Locate the cell with the specified text and output its (x, y) center coordinate. 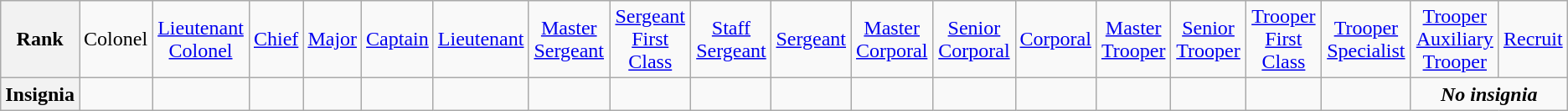
Corporal (1055, 40)
Colonel (116, 40)
Captain (398, 40)
Lieutenant Colonel (201, 40)
Master Corporal (892, 40)
Senior Trooper (1208, 40)
TrooperAuxiliary Trooper (1454, 40)
Sergeant (811, 40)
Rank (40, 40)
Lieutenant (481, 40)
Insignia (40, 94)
Trooper Specialist (1367, 40)
No insignia (1489, 94)
Trooper First Class (1283, 40)
Master Sergeant (570, 40)
Master Trooper (1132, 40)
Recruit (1533, 40)
Chief (276, 40)
Senior Corporal (974, 40)
Staff Sergeant (731, 40)
Major (333, 40)
Sergeant First Class (650, 40)
